From the cell containing the given text, extract its center point as [X, Y] coordinate. 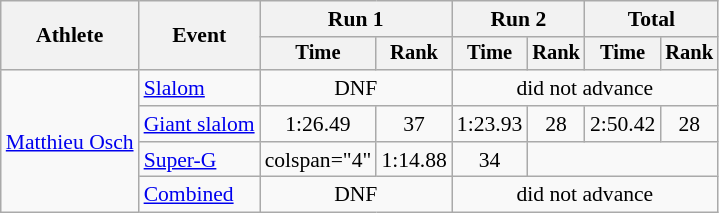
Matthieu Osch [70, 141]
37 [414, 124]
Event [200, 36]
1:26.49 [318, 124]
2:50.42 [622, 124]
Super-G [200, 160]
34 [490, 160]
1:23.93 [490, 124]
Slalom [200, 88]
Run 1 [356, 19]
Run 2 [518, 19]
1:14.88 [414, 160]
Combined [200, 195]
colspan="4" [318, 160]
Total [652, 19]
Athlete [70, 36]
Giant slalom [200, 124]
